For the text-containing cell, return its midpoint in (X, Y) coordinate format. 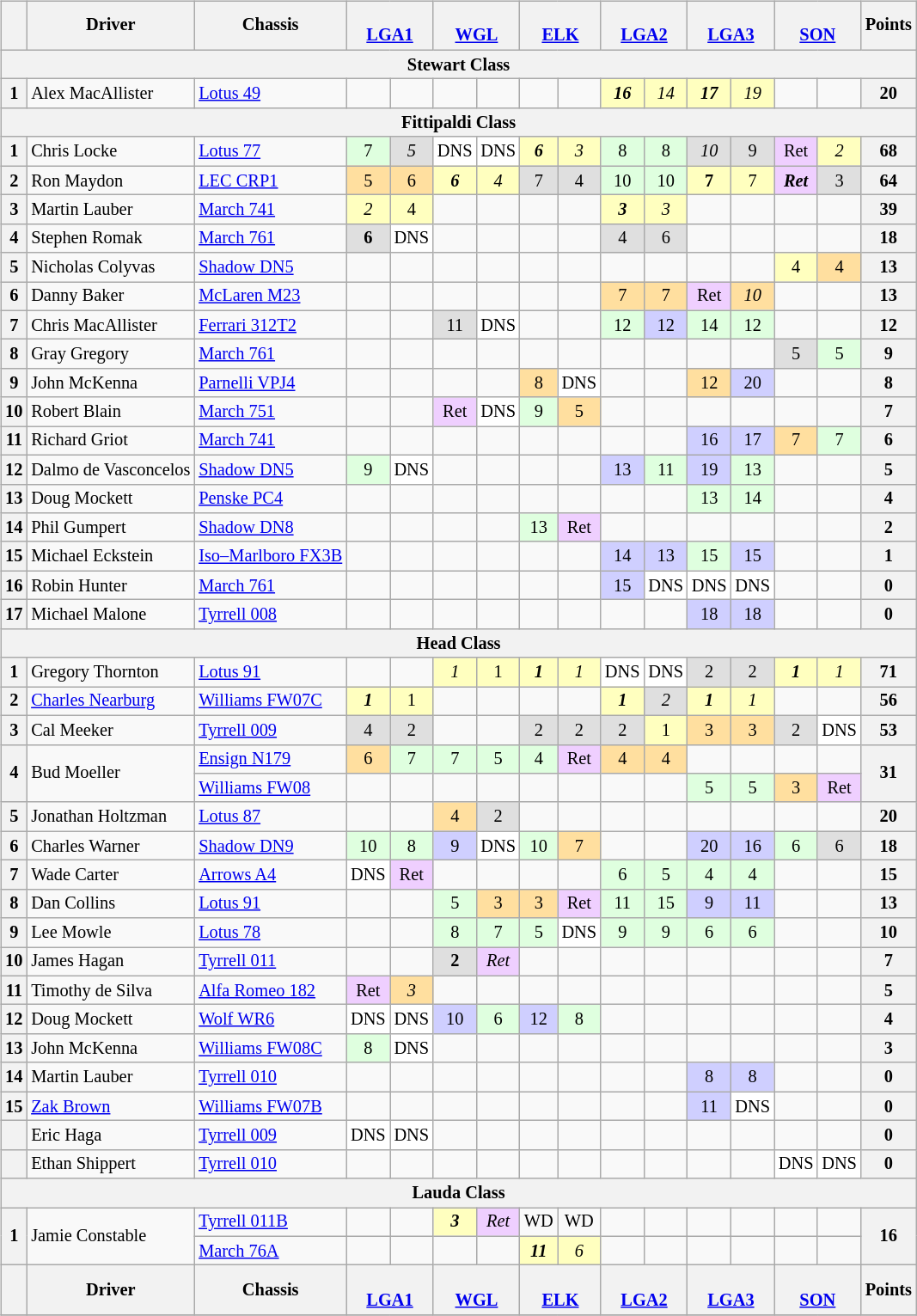
Ethan Shippert (110, 1164)
Robert Blain (110, 412)
53 (889, 730)
Tyrrell 011B (270, 1222)
Nicholas Colyvas (110, 267)
Chris MacAllister (110, 325)
Bud Moeller (110, 774)
Lotus 78 (270, 933)
Alfa Romeo 182 (270, 990)
Lotus 49 (270, 94)
Lauda Class (459, 1193)
March 751 (270, 412)
Shadow DN9 (270, 846)
Ferrari 312T2 (270, 325)
Gregory Thornton (110, 672)
Arrows A4 (270, 875)
Stephen Romak (110, 238)
68 (889, 151)
Charles Warner (110, 846)
Wade Carter (110, 875)
Michael Eckstein (110, 556)
Iso–Marlboro FX3B (270, 556)
Shadow DN8 (270, 528)
Dan Collins (110, 903)
Michael Malone (110, 615)
Head Class (459, 643)
Chris Locke (110, 151)
March 76A (270, 1251)
Robin Hunter (110, 585)
31 (889, 774)
Fittipaldi Class (459, 123)
Zak Brown (110, 1106)
James Hagan (110, 962)
Jonathan Holtzman (110, 817)
71 (889, 672)
Dalmo de Vasconcelos (110, 469)
LEC CRP1 (270, 181)
Wolf WR6 (270, 1019)
McLaren M23 (270, 297)
Timothy de Silva (110, 990)
Penske PC4 (270, 499)
Lotus 87 (270, 817)
Lotus 77 (270, 151)
Stewart Class (459, 64)
Phil Gumpert (110, 528)
Ensign N179 (270, 759)
Alex MacAllister (110, 94)
Lee Mowle (110, 933)
Williams FW08 (270, 788)
Tyrrell 008 (270, 615)
Williams FW08C (270, 1049)
Parnelli VPJ4 (270, 383)
56 (889, 701)
Eric Haga (110, 1135)
Cal Meeker (110, 730)
Charles Nearburg (110, 701)
39 (889, 210)
Jamie Constable (110, 1236)
64 (889, 181)
Williams FW07C (270, 701)
Richard Griot (110, 441)
Danny Baker (110, 297)
Gray Gregory (110, 354)
Williams FW07B (270, 1106)
Ron Maydon (110, 181)
Tyrrell 011 (270, 962)
